Identify which cell holds the provided text, then report its [X, Y] central coordinate. 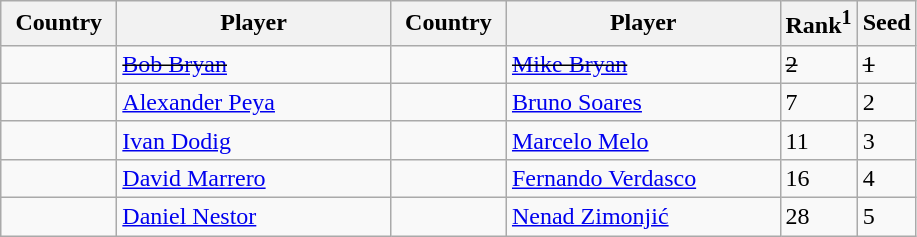
28 [818, 217]
4 [886, 178]
Nenad Zimonjić [643, 217]
Alexander Peya [254, 102]
Mike Bryan [643, 64]
Daniel Nestor [254, 217]
Seed [886, 24]
16 [818, 178]
Rank1 [818, 24]
5 [886, 217]
Bruno Soares [643, 102]
7 [818, 102]
Marcelo Melo [643, 140]
11 [818, 140]
1 [886, 64]
David Marrero [254, 178]
Fernando Verdasco [643, 178]
Bob Bryan [254, 64]
3 [886, 140]
Ivan Dodig [254, 140]
